Locate the cell with the specified text and output its (X, Y) center coordinate. 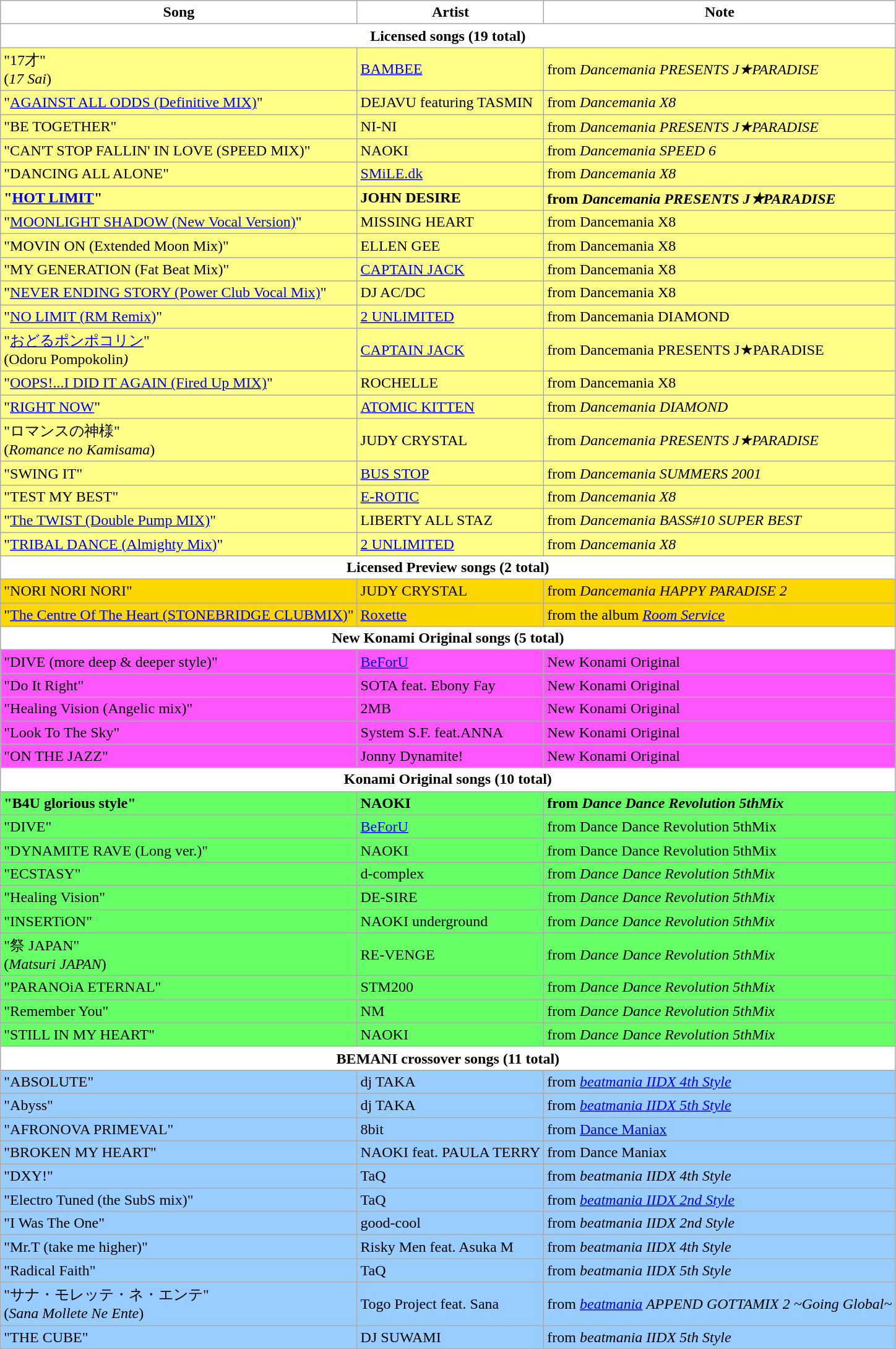
"Do It Right" (179, 685)
"DXY!" (179, 1176)
Togo Project feat. Sana (450, 1304)
2MB (450, 709)
STM200 (450, 987)
BEMANI crossover songs (11 total) (448, 1058)
Konami Original songs (10 total) (448, 779)
d-complex (450, 874)
"AGAINST ALL ODDS (Definitive MIX)" (179, 102)
"NO LIMIT (RM Remix)" (179, 316)
E-ROTIC (450, 497)
"Abyss" (179, 1105)
Note (720, 12)
"The Centre Of The Heart (STONEBRIDGE CLUBMIX)" (179, 615)
"Healing Vision" (179, 897)
Artist (450, 12)
Roxette (450, 615)
"Radical Faith" (179, 1270)
"NEVER ENDING STORY (Power Club Vocal Mix)" (179, 293)
Licensed Preview songs (2 total) (448, 568)
SMiLE.dk (450, 174)
"The TWIST (Double Pump MIX)" (179, 520)
"DYNAMITE RAVE (Long ver.)" (179, 850)
"STILL IN MY HEART" (179, 1035)
"ECSTASY" (179, 874)
"BE TOGETHER" (179, 126)
from beatmania APPEND GOTTAMIX 2 ~Going Global~ (720, 1304)
ELLEN GEE (450, 246)
ATOMIC KITTEN (450, 407)
DJ AC/DC (450, 293)
"DIVE" (179, 826)
"サナ・モレッテ・ネ・エンテ"(Sana Mollete Ne Ente) (179, 1304)
Licensed songs (19 total) (448, 36)
Song (179, 12)
"ロマンスの神様"(Romance no Kamisama) (179, 440)
"BROKEN MY HEART" (179, 1153)
"SWING IT" (179, 473)
"Electro Tuned (the SubS mix)" (179, 1200)
"PARANOiA ETERNAL" (179, 987)
"おどるポンポコリン"(Odoru Pompokolin) (179, 350)
"Remember You" (179, 1011)
"MOVIN ON (Extended Moon Mix)" (179, 246)
from Dancemania SPEED 6 (720, 150)
good-cool (450, 1223)
from the album Room Service (720, 615)
DEJAVU featuring TASMIN (450, 102)
New Konami Original songs (5 total) (448, 638)
"NORI NORI NORI" (179, 591)
LIBERTY ALL STAZ (450, 520)
RE-VENGE (450, 955)
"TEST MY BEST" (179, 497)
"INSERTiON" (179, 921)
BAMBEE (450, 69)
from Dancemania SUMMERS 2001 (720, 473)
SOTA feat. Ebony Fay (450, 685)
Risky Men feat. Asuka M (450, 1247)
JOHN DESIRE (450, 198)
from Dancemania BASS#10 SUPER BEST (720, 520)
MISSING HEART (450, 222)
"祭 JAPAN"(Matsuri JAPAN) (179, 955)
"DIVE (more deep & deeper style)" (179, 662)
"ABSOLUTE" (179, 1082)
"RIGHT NOW" (179, 407)
"HOT LIMIT" (179, 198)
"I Was The One" (179, 1223)
ROCHELLE (450, 383)
"MOONLIGHT SHADOW (New Vocal Version)" (179, 222)
NAOKI underground (450, 921)
"17才"(17 Sai) (179, 69)
"CAN'T STOP FALLIN' IN LOVE (SPEED MIX)" (179, 150)
"B4U glorious style" (179, 803)
"THE CUBE" (179, 1337)
DE-SIRE (450, 897)
DJ SUWAMI (450, 1337)
8bit (450, 1129)
from Dancemania HAPPY PARADISE 2 (720, 591)
Jonny Dynamite! (450, 756)
"AFRONOVA PRIMEVAL" (179, 1129)
"Mr.T (take me higher)" (179, 1247)
"DANCING ALL ALONE" (179, 174)
"OOPS!...I DID IT AGAIN (Fired Up MIX)" (179, 383)
"MY GENERATION (Fat Beat Mix)" (179, 269)
NM (450, 1011)
System S.F. feat.ANNA (450, 732)
NI-NI (450, 126)
NAOKI feat. PAULA TERRY (450, 1153)
"TRIBAL DANCE (Almighty Mix)" (179, 544)
"ON THE JAZZ" (179, 756)
BUS STOP (450, 473)
"Healing Vision (Angelic mix)" (179, 709)
"Look To The Sky" (179, 732)
